Search for the cell housing the specified text and yield its (X, Y) center coordinate. 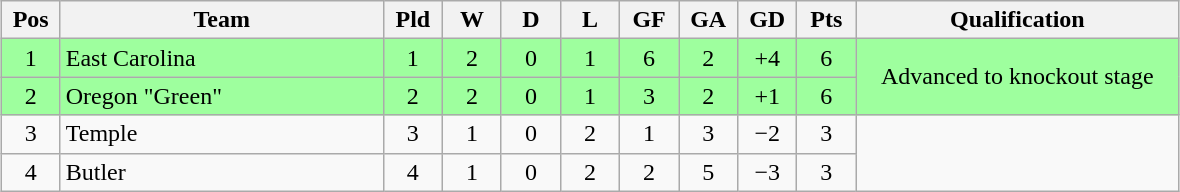
Butler (222, 172)
−2 (768, 134)
Pld (412, 20)
Pts (826, 20)
Team (222, 20)
Oregon "Green" (222, 96)
GD (768, 20)
GA (708, 20)
L (590, 20)
+4 (768, 58)
Pos (30, 20)
East Carolina (222, 58)
D (530, 20)
W (472, 20)
5 (708, 172)
Temple (222, 134)
−3 (768, 172)
GF (650, 20)
Advanced to knockout stage (1018, 77)
Qualification (1018, 20)
+1 (768, 96)
